Detect which cell encompasses the target text, then output its [X, Y] center coordinate. 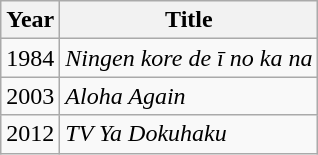
Ningen kore de ī no ka na [189, 58]
2003 [30, 96]
1984 [30, 58]
Aloha Again [189, 96]
TV Ya Dokuhaku [189, 134]
2012 [30, 134]
Title [189, 20]
Year [30, 20]
